Scan for the cell matching the given text and deliver its [x, y] coordinate at center. 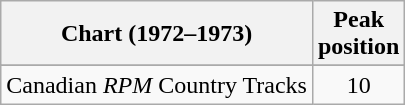
10 [358, 85]
Peakposition [358, 34]
Chart (1972–1973) [157, 34]
Canadian RPM Country Tracks [157, 85]
